Locate the cell with the specified text and output its (X, Y) center coordinate. 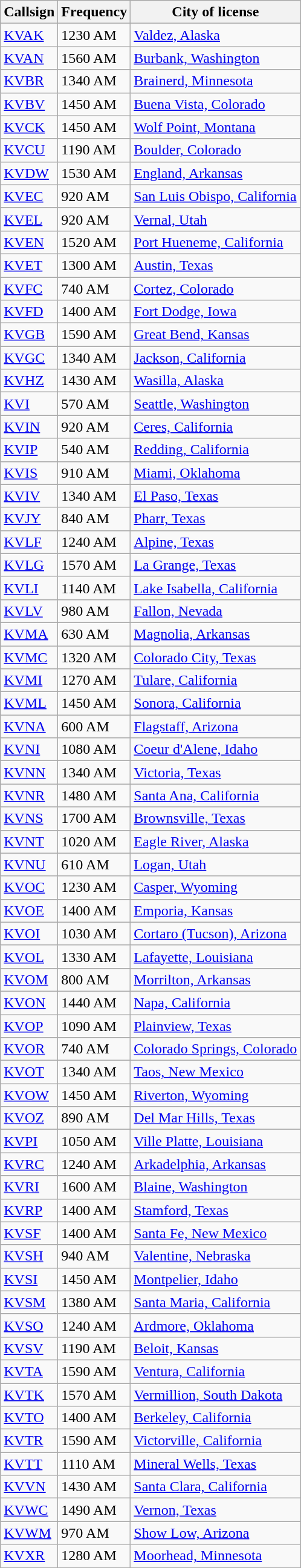
Jackson, California (215, 358)
KVOP (29, 1026)
Burbank, Washington (215, 58)
Sonora, California (215, 703)
KVEC (29, 196)
KVDW (29, 173)
Riverton, Wyoming (215, 1095)
630 AM (94, 634)
Lafayette, Louisiana (215, 957)
KVGB (29, 335)
Victoria, Texas (215, 772)
KVGC (29, 358)
1700 AM (94, 819)
Magnolia, Arkansas (215, 634)
Taos, New Mexico (215, 1072)
1050 AM (94, 1141)
Vernon, Texas (215, 1510)
1280 AM (94, 1556)
KVIN (29, 427)
KVSH (29, 1256)
KVBR (29, 81)
KVTA (29, 1371)
980 AM (94, 611)
KVRC (29, 1164)
Valdez, Alaska (215, 35)
KVSF (29, 1233)
Seattle, Washington (215, 404)
1330 AM (94, 957)
Casper, Wyoming (215, 888)
1380 AM (94, 1302)
San Luis Obispo, California (215, 196)
KVHZ (29, 381)
1480 AM (94, 796)
KVSI (29, 1279)
KVMI (29, 680)
Vernal, Utah (215, 219)
Colorado City, Texas (215, 657)
Eagle River, Alaska (215, 842)
1320 AM (94, 657)
KVPI (29, 1141)
890 AM (94, 1118)
Austin, Texas (215, 265)
Flagstaff, Arizona (215, 726)
Alpine, Texas (215, 542)
1560 AM (94, 58)
KVSM (29, 1302)
KVON (29, 1003)
570 AM (94, 404)
Santa Ana, California (215, 796)
Montpelier, Idaho (215, 1279)
1140 AM (94, 588)
KVCU (29, 150)
KVI (29, 404)
Pharr, Texas (215, 519)
KVNA (29, 726)
KVFD (29, 312)
KVOM (29, 980)
Mineral Wells, Texas (215, 1464)
540 AM (94, 450)
KVTT (29, 1464)
1110 AM (94, 1464)
KVMC (29, 657)
KVNR (29, 796)
KVMA (29, 634)
KVNT (29, 842)
Port Hueneme, California (215, 242)
600 AM (94, 726)
KVSO (29, 1325)
KVSV (29, 1348)
Vermillion, South Dakota (215, 1394)
KVWC (29, 1510)
Redding, California (215, 450)
1270 AM (94, 680)
Arkadelphia, Arkansas (215, 1164)
Wolf Point, Montana (215, 127)
KVNS (29, 819)
KVTK (29, 1394)
KVRI (29, 1187)
La Grange, Texas (215, 565)
Del Mar Hills, Texas (215, 1118)
KVNN (29, 772)
Boulder, Colorado (215, 150)
Blaine, Washington (215, 1187)
KVOZ (29, 1118)
KVIP (29, 450)
KVOC (29, 888)
Cortez, Colorado (215, 289)
Frequency (94, 12)
Napa, California (215, 1003)
Buena Vista, Colorado (215, 104)
800 AM (94, 980)
Stamford, Texas (215, 1210)
Logan, Utah (215, 865)
Ceres, California (215, 427)
Wasilla, Alaska (215, 381)
KVVN (29, 1487)
KVIV (29, 496)
840 AM (94, 519)
KVBV (29, 104)
KVAK (29, 35)
KVIS (29, 473)
Santa Clara, California (215, 1487)
KVET (29, 265)
KVOT (29, 1072)
Miami, Oklahoma (215, 473)
Victorville, California (215, 1441)
Tulare, California (215, 680)
1440 AM (94, 1003)
KVRP (29, 1210)
1080 AM (94, 749)
970 AM (94, 1533)
1530 AM (94, 173)
KVOW (29, 1095)
1020 AM (94, 842)
KVLV (29, 611)
KVAN (29, 58)
Ville Platte, Louisiana (215, 1141)
610 AM (94, 865)
KVNU (29, 865)
Brownsville, Texas (215, 819)
KVEL (29, 219)
KVOR (29, 1049)
KVLG (29, 565)
KVFC (29, 289)
KVXR (29, 1556)
Fort Dodge, Iowa (215, 312)
Emporia, Kansas (215, 911)
Lake Isabella, California (215, 588)
1300 AM (94, 265)
Ardmore, Oklahoma (215, 1325)
England, Arkansas (215, 173)
KVML (29, 703)
Fallon, Nevada (215, 611)
KVLF (29, 542)
KVOI (29, 934)
Santa Fe, New Mexico (215, 1233)
Santa Maria, California (215, 1302)
KVOE (29, 911)
Beloit, Kansas (215, 1348)
940 AM (94, 1256)
KVOL (29, 957)
Brainerd, Minnesota (215, 81)
1600 AM (94, 1187)
1490 AM (94, 1510)
Coeur d'Alene, Idaho (215, 749)
Cortaro (Tucson), Arizona (215, 934)
Plainview, Texas (215, 1026)
KVWM (29, 1533)
Great Bend, Kansas (215, 335)
KVJY (29, 519)
KVNI (29, 749)
El Paso, Texas (215, 496)
Berkeley, California (215, 1418)
Callsign (29, 12)
1030 AM (94, 934)
KVLI (29, 588)
1090 AM (94, 1026)
1520 AM (94, 242)
KVTR (29, 1441)
Ventura, California (215, 1371)
KVCK (29, 127)
City of license (215, 12)
Moorhead, Minnesota (215, 1556)
KVEN (29, 242)
Show Low, Arizona (215, 1533)
910 AM (94, 473)
Valentine, Nebraska (215, 1256)
Colorado Springs, Colorado (215, 1049)
KVTO (29, 1418)
Morrilton, Arkansas (215, 980)
